Output the [x, y] coordinate of the center of the cell containing the given text.  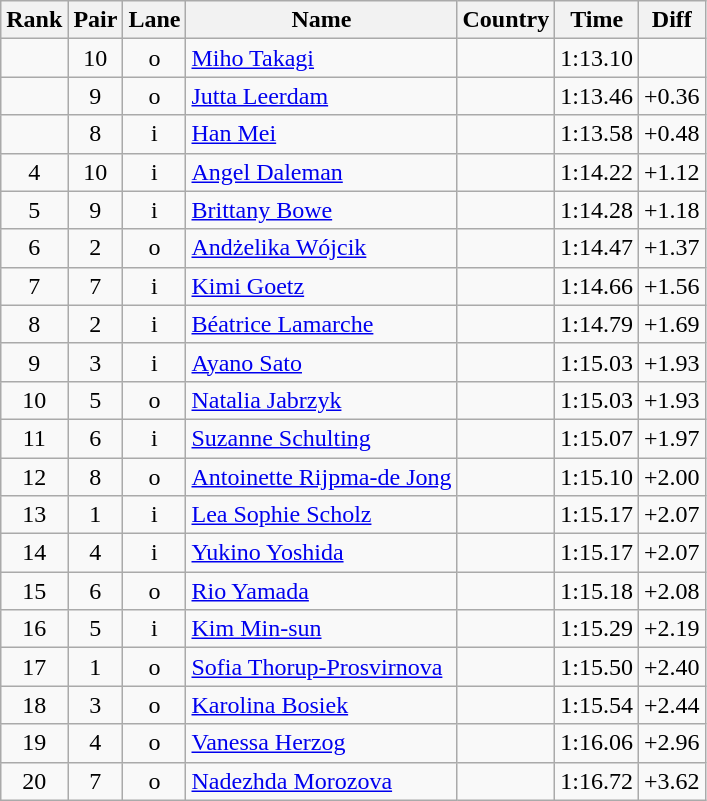
+2.08 [672, 591]
Kim Min-sun [322, 629]
19 [34, 743]
Miho Takagi [322, 58]
1:14.47 [597, 248]
Natalia Jabrzyk [322, 400]
Nadezhda Morozova [322, 781]
+1.97 [672, 438]
20 [34, 781]
Angel Daleman [322, 172]
+0.36 [672, 96]
11 [34, 438]
+2.40 [672, 667]
Suzanne Schulting [322, 438]
Diff [672, 20]
1:13.10 [597, 58]
Rank [34, 20]
Antoinette Rijpma-de Jong [322, 477]
1:15.29 [597, 629]
Time [597, 20]
1:16.72 [597, 781]
+1.37 [672, 248]
+2.44 [672, 705]
1:15.54 [597, 705]
Rio Yamada [322, 591]
1:15.50 [597, 667]
1:16.06 [597, 743]
1:14.28 [597, 210]
Lea Sophie Scholz [322, 515]
1:14.79 [597, 324]
Brittany Bowe [322, 210]
1:15.18 [597, 591]
Yukino Yoshida [322, 553]
15 [34, 591]
+2.19 [672, 629]
14 [34, 553]
+1.56 [672, 286]
+2.00 [672, 477]
1:13.58 [597, 134]
+1.18 [672, 210]
1:15.10 [597, 477]
Lane [154, 20]
+2.96 [672, 743]
+0.48 [672, 134]
Country [506, 20]
1:13.46 [597, 96]
Name [322, 20]
Béatrice Lamarche [322, 324]
1:15.07 [597, 438]
12 [34, 477]
16 [34, 629]
1:14.22 [597, 172]
17 [34, 667]
Pair [96, 20]
1:14.66 [597, 286]
Kimi Goetz [322, 286]
Karolina Bosiek [322, 705]
Han Mei [322, 134]
13 [34, 515]
+1.12 [672, 172]
Ayano Sato [322, 362]
Sofia Thorup-Prosvirnova [322, 667]
Vanessa Herzog [322, 743]
+3.62 [672, 781]
18 [34, 705]
+1.69 [672, 324]
Andżelika Wójcik [322, 248]
Jutta Leerdam [322, 96]
